Locate the cell with the specified text and output its [X, Y] center coordinate. 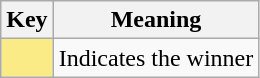
Key [27, 20]
Meaning [156, 20]
Indicates the winner [156, 58]
